Return the [x, y] coordinate for the center point of the cell that contains the specified text.  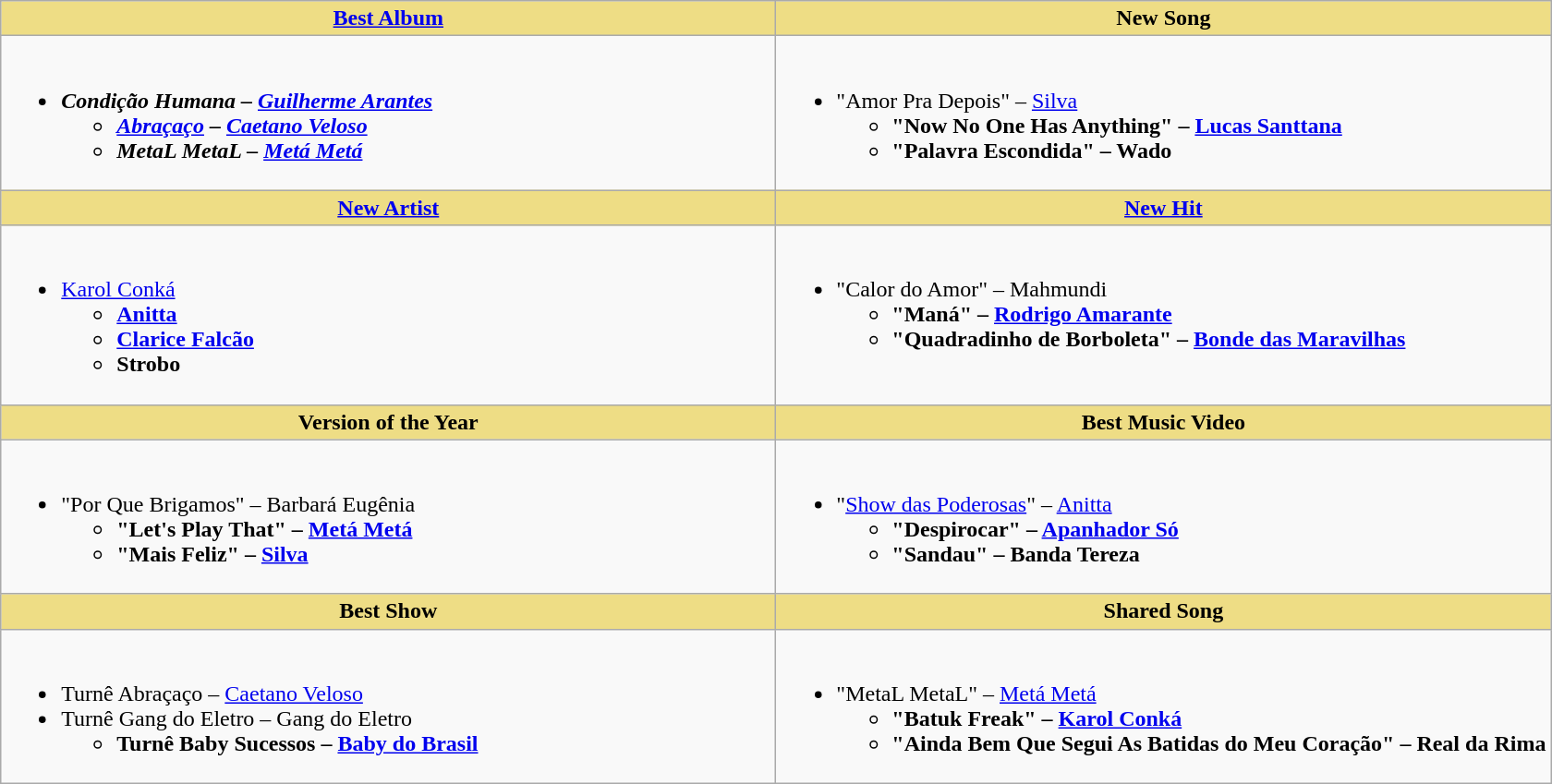
New Song [1164, 18]
"MetaL MetaL" – Metá Metá"Batuk Freak" – Karol Conká"Ainda Bem Que Segui As Batidas do Meu Coração" – Real da Rima [1164, 706]
"Show das Poderosas" – Anitta"Despirocar" – Apanhador Só"Sandau" – Banda Tereza [1164, 517]
Condição Humana – Guilherme ArantesAbraçaço – Caetano VelosoMetaL MetaL – Metá Metá [388, 113]
"Por Que Brigamos" – Barbará Eugênia"Let's Play That" – Metá Metá"Mais Feliz" – Silva [388, 517]
New Artist [388, 208]
Best Music Video [1164, 422]
Best Album [388, 18]
Karol ConkáAnittaClarice FalcãoStrobo [388, 315]
"Amor Pra Depois" – Silva"Now No One Has Anything" – Lucas Santtana"Palavra Escondida" – Wado [1164, 113]
Best Show [388, 611]
"Calor do Amor" – Mahmundi"Maná" – Rodrigo Amarante"Quadradinho de Borboleta" – Bonde das Maravilhas [1164, 315]
New Hit [1164, 208]
Version of the Year [388, 422]
Turnê Abraçaço – Caetano VelosoTurnê Gang do Eletro – Gang do EletroTurnê Baby Sucessos – Baby do Brasil [388, 706]
Shared Song [1164, 611]
